Identify which cell holds the provided text, then report its [x, y] central coordinate. 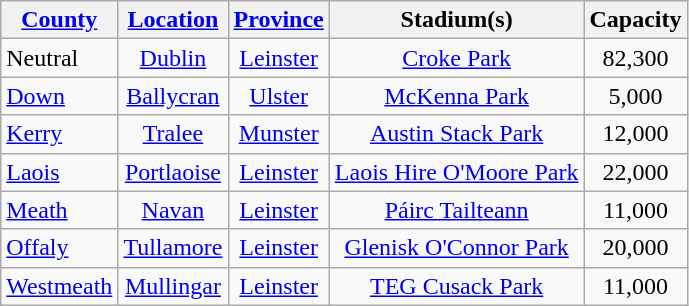
22,000 [636, 172]
County [60, 20]
Mullingar [173, 286]
TEG Cusack Park [456, 286]
Meath [60, 210]
Location [173, 20]
Munster [278, 134]
Portlaoise [173, 172]
Navan [173, 210]
Ulster [278, 96]
Croke Park [456, 58]
Austin Stack Park [456, 134]
Dublin [173, 58]
Ballycran [173, 96]
Laois Hire O'Moore Park [456, 172]
82,300 [636, 58]
Tullamore [173, 248]
Province [278, 20]
20,000 [636, 248]
McKenna Park [456, 96]
Offaly [60, 248]
Capacity [636, 20]
Stadium(s) [456, 20]
Glenisk O'Connor Park [456, 248]
Kerry [60, 134]
Tralee [173, 134]
Laois [60, 172]
12,000 [636, 134]
Down [60, 96]
Páirc Tailteann [456, 210]
Westmeath [60, 286]
5,000 [636, 96]
Neutral [60, 58]
